Return (x, y) of the center of cell containing provided text 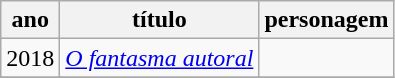
2018 (30, 58)
ano (30, 20)
O fantasma autoral (160, 58)
título (160, 20)
personagem (326, 20)
